Capture the cell that displays the provided text and extract its (x, y) central coordinate. 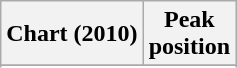
Chart (2010) (72, 34)
Peakposition (189, 34)
